Pinpoint the cell where the given text exists, returning its [x, y] midpoint coordinate. 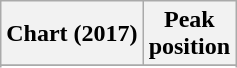
Peak position [189, 34]
Chart (2017) [72, 34]
